Detect which cell encompasses the target text, then output its [X, Y] center coordinate. 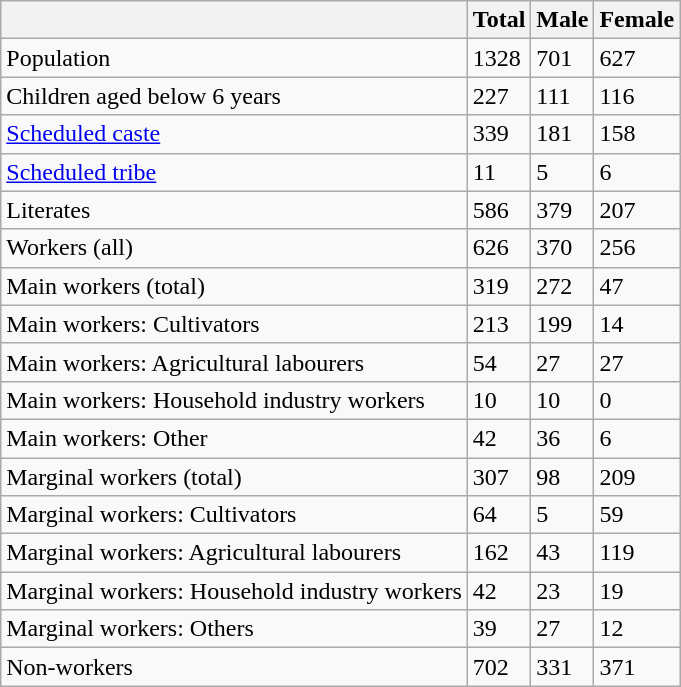
12 [637, 629]
Scheduled tribe [234, 172]
Marginal workers: Household industry workers [234, 591]
Main workers: Agricultural labourers [234, 362]
Main workers (total) [234, 286]
371 [637, 667]
Marginal workers: Agricultural labourers [234, 553]
702 [499, 667]
98 [562, 477]
256 [637, 248]
54 [499, 362]
379 [562, 210]
14 [637, 324]
209 [637, 477]
162 [499, 553]
Marginal workers: Cultivators [234, 515]
Male [562, 20]
43 [562, 553]
Main workers: Other [234, 438]
1328 [499, 58]
Total [499, 20]
158 [637, 134]
Female [637, 20]
111 [562, 96]
Marginal workers: Others [234, 629]
Children aged below 6 years [234, 96]
207 [637, 210]
0 [637, 400]
181 [562, 134]
Main workers: Cultivators [234, 324]
119 [637, 553]
339 [499, 134]
370 [562, 248]
213 [499, 324]
23 [562, 591]
227 [499, 96]
701 [562, 58]
Main workers: Household industry workers [234, 400]
307 [499, 477]
Marginal workers (total) [234, 477]
199 [562, 324]
36 [562, 438]
626 [499, 248]
Scheduled caste [234, 134]
11 [499, 172]
Population [234, 58]
Workers (all) [234, 248]
47 [637, 286]
39 [499, 629]
64 [499, 515]
627 [637, 58]
59 [637, 515]
116 [637, 96]
319 [499, 286]
19 [637, 591]
331 [562, 667]
Non-workers [234, 667]
272 [562, 286]
586 [499, 210]
Literates [234, 210]
